Scan for the cell matching the given text and deliver its [x, y] coordinate at center. 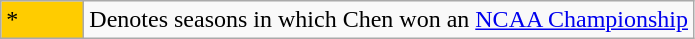
* [42, 20]
Denotes seasons in which Chen won an NCAA Championship [389, 20]
